Identify which cell holds the provided text, then report its (x, y) central coordinate. 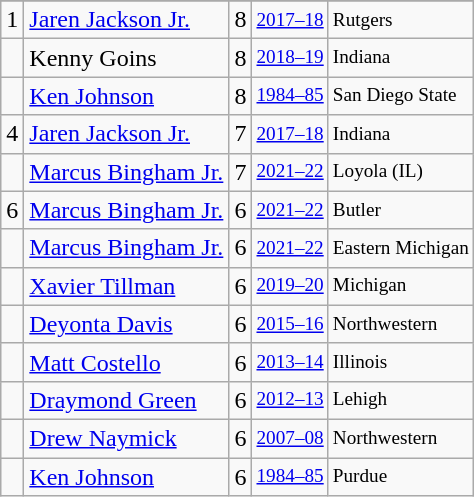
Purdue (400, 477)
Kenny Goins (126, 58)
2012–13 (290, 400)
2007–08 (290, 438)
2019–20 (290, 286)
Illinois (400, 362)
2013–14 (290, 362)
San Diego State (400, 96)
1 (12, 20)
Drew Naymick (126, 438)
4 (12, 134)
Michigan (400, 286)
Rutgers (400, 20)
Deyonta Davis (126, 324)
Xavier Tillman (126, 286)
Matt Costello (126, 362)
2015–16 (290, 324)
Draymond Green (126, 400)
2018–19 (290, 58)
Lehigh (400, 400)
Loyola (IL) (400, 172)
Eastern Michigan (400, 248)
Butler (400, 210)
